Locate the cell with the specified text and output its (x, y) center coordinate. 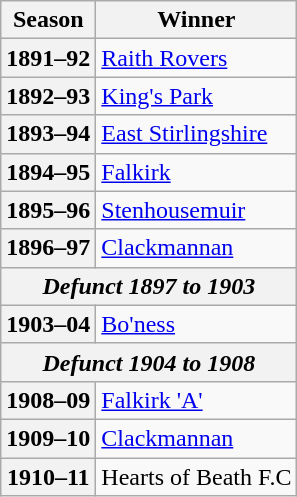
1896–97 (48, 248)
Defunct 1897 to 1903 (149, 286)
Season (48, 20)
East Stirlingshire (196, 134)
1892–93 (48, 96)
Falkirk 'A' (196, 400)
Raith Rovers (196, 58)
1893–94 (48, 134)
King's Park (196, 96)
1909–10 (48, 438)
1895–96 (48, 210)
Winner (196, 20)
1908–09 (48, 400)
Bo'ness (196, 324)
Falkirk (196, 172)
Hearts of Beath F.C (196, 477)
Defunct 1904 to 1908 (149, 362)
1891–92 (48, 58)
1894–95 (48, 172)
Stenhousemuir (196, 210)
1910–11 (48, 477)
1903–04 (48, 324)
